Find where the given text appears and provide that cell's center as (x, y) coordinate. 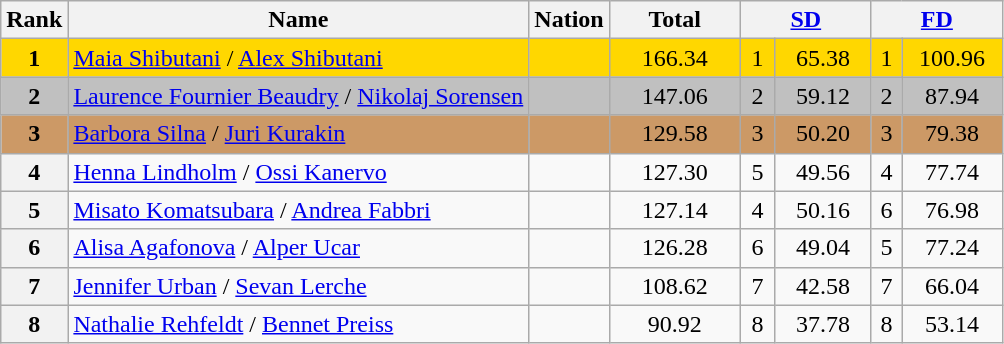
166.34 (674, 58)
FD (936, 20)
65.38 (824, 58)
Nation (569, 20)
37.78 (824, 324)
59.12 (824, 96)
Barbora Silna / Juri Kurakin (298, 134)
129.58 (674, 134)
Misato Komatsubara / Andrea Fabbri (298, 210)
49.56 (824, 172)
49.04 (824, 248)
Alisa Agafonova / Alper Ucar (298, 248)
Name (298, 20)
76.98 (952, 210)
50.16 (824, 210)
147.06 (674, 96)
Nathalie Rehfeldt / Bennet Preiss (298, 324)
Maia Shibutani / Alex Shibutani (298, 58)
Total (674, 20)
108.62 (674, 286)
66.04 (952, 286)
126.28 (674, 248)
Laurence Fournier Beaudry / Nikolaj Sorensen (298, 96)
42.58 (824, 286)
100.96 (952, 58)
87.94 (952, 96)
77.24 (952, 248)
90.92 (674, 324)
50.20 (824, 134)
Jennifer Urban / Sevan Lerche (298, 286)
SD (806, 20)
53.14 (952, 324)
79.38 (952, 134)
127.14 (674, 210)
Henna Lindholm / Ossi Kanervo (298, 172)
Rank (34, 20)
77.74 (952, 172)
127.30 (674, 172)
